Capture the cell that displays the provided text and extract its [x, y] central coordinate. 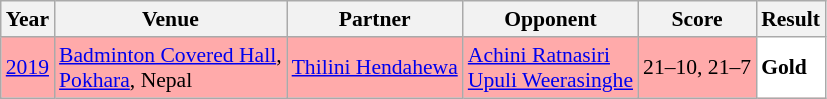
Year [28, 19]
Gold [790, 68]
Thilini Hendahewa [375, 68]
Score [697, 19]
Result [790, 19]
Badminton Covered Hall,Pokhara, Nepal [170, 68]
Venue [170, 19]
2019 [28, 68]
Opponent [550, 19]
21–10, 21–7 [697, 68]
Partner [375, 19]
Achini Ratnasiri Upuli Weerasinghe [550, 68]
